Locate the cell with the specified text and output its (x, y) center coordinate. 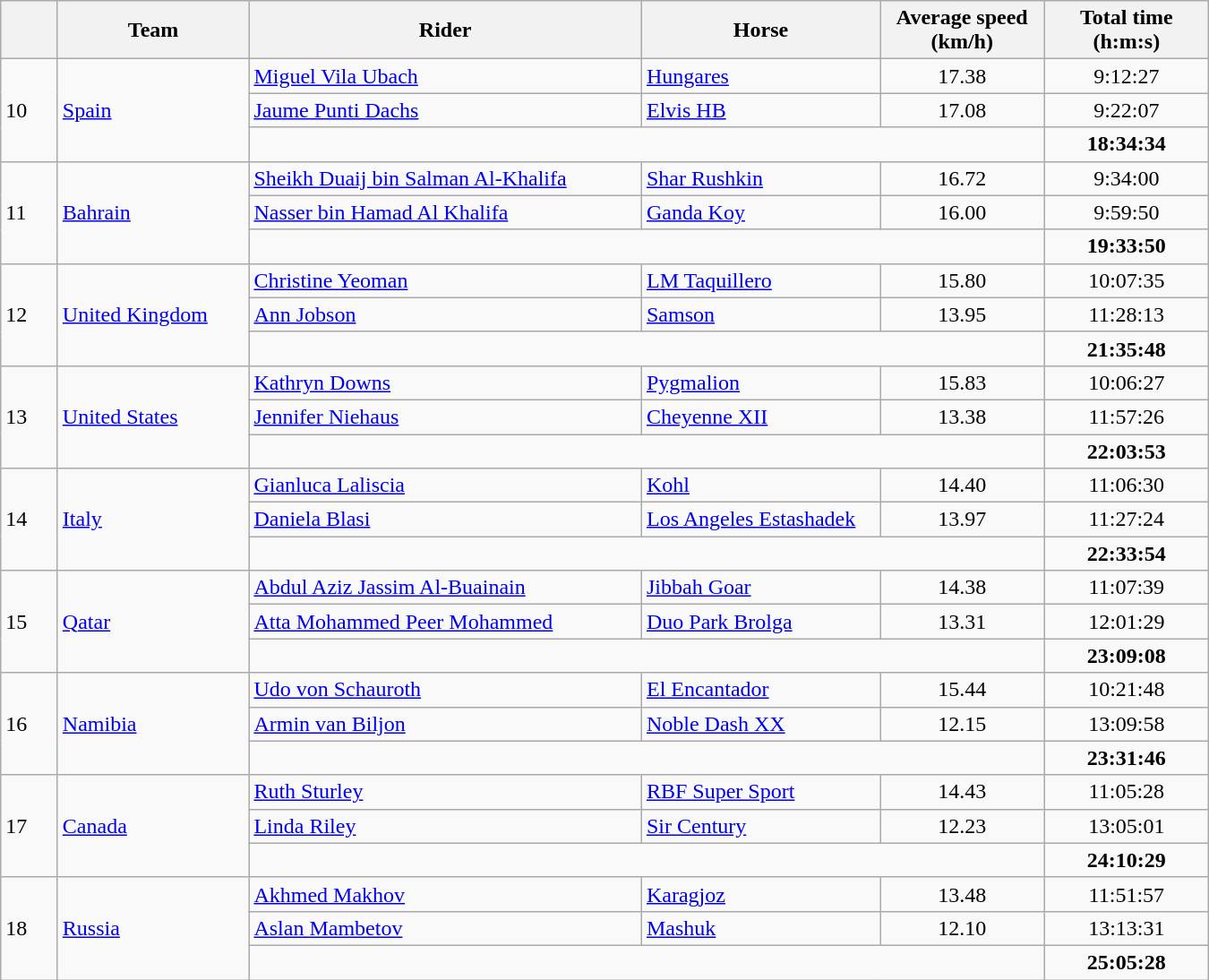
Horse (760, 30)
Nasser bin Hamad Al Khalifa (446, 212)
Atta Mohammed Peer Mohammed (446, 622)
Kohl (760, 486)
14 (30, 520)
9:12:27 (1127, 76)
Jibbah Goar (760, 588)
17 (30, 826)
11:06:30 (1127, 486)
Jaume Punti Dachs (446, 110)
14.38 (962, 588)
17.38 (962, 76)
Linda Riley (446, 826)
Namibia (153, 724)
Elvis HB (760, 110)
Gianluca Laliscia (446, 486)
Karagjoz (760, 894)
10:21:48 (1127, 690)
9:34:00 (1127, 178)
Duo Park Brolga (760, 622)
13.48 (962, 894)
17.08 (962, 110)
Bahrain (153, 212)
Abdul Aziz Jassim Al-Buainain (446, 588)
12.23 (962, 826)
Pygmalion (760, 383)
13.97 (962, 520)
Mashuk (760, 928)
Ruth Sturley (446, 792)
13.38 (962, 417)
13.31 (962, 622)
Ann Jobson (446, 314)
14.43 (962, 792)
United States (153, 417)
23:31:46 (1127, 758)
Sheikh Duaij bin Salman Al-Khalifa (446, 178)
Canada (153, 826)
Kathryn Downs (446, 383)
13:05:01 (1127, 826)
15.44 (962, 690)
13:13:31 (1127, 928)
11:28:13 (1127, 314)
LM Taquillero (760, 280)
Udo von Schauroth (446, 690)
13:09:58 (1127, 724)
19:33:50 (1127, 246)
25:05:28 (1127, 962)
12.10 (962, 928)
Jennifer Niehaus (446, 417)
Samson (760, 314)
13.95 (962, 314)
15 (30, 622)
Italy (153, 520)
Daniela Blasi (446, 520)
Total time (h:m:s) (1127, 30)
Armin van Biljon (446, 724)
Spain (153, 110)
12.15 (962, 724)
16.00 (962, 212)
Team (153, 30)
Average speed (km/h) (962, 30)
United Kingdom (153, 314)
18 (30, 928)
22:03:53 (1127, 451)
9:22:07 (1127, 110)
El Encantador (760, 690)
11:27:24 (1127, 520)
11:05:28 (1127, 792)
18:34:34 (1127, 144)
Miguel Vila Ubach (446, 76)
10 (30, 110)
9:59:50 (1127, 212)
16 (30, 724)
Noble Dash XX (760, 724)
24:10:29 (1127, 860)
21:35:48 (1127, 348)
Rider (446, 30)
10:06:27 (1127, 383)
23:09:08 (1127, 656)
Shar Rushkin (760, 178)
11:07:39 (1127, 588)
Los Angeles Estashadek (760, 520)
Russia (153, 928)
Hungares (760, 76)
15.80 (962, 280)
Cheyenne XII (760, 417)
Ganda Koy (760, 212)
RBF Super Sport (760, 792)
Sir Century (760, 826)
14.40 (962, 486)
Aslan Mambetov (446, 928)
Akhmed Makhov (446, 894)
22:33:54 (1127, 554)
13 (30, 417)
12 (30, 314)
Christine Yeoman (446, 280)
10:07:35 (1127, 280)
11:57:26 (1127, 417)
11 (30, 212)
12:01:29 (1127, 622)
15.83 (962, 383)
11:51:57 (1127, 894)
Qatar (153, 622)
16.72 (962, 178)
